Detect which cell encompasses the target text, then output its (x, y) center coordinate. 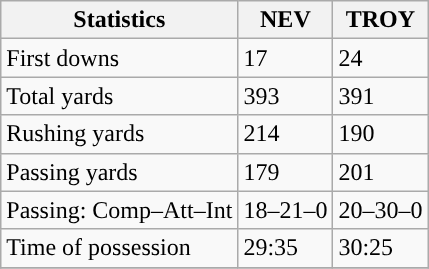
Passing: Comp–Att–Int (120, 210)
Total yards (120, 96)
Time of possession (120, 248)
NEV (286, 20)
Statistics (120, 20)
18–21–0 (286, 210)
393 (286, 96)
30:25 (380, 248)
24 (380, 58)
29:35 (286, 248)
First downs (120, 58)
179 (286, 172)
TROY (380, 20)
20–30–0 (380, 210)
391 (380, 96)
Rushing yards (120, 134)
Passing yards (120, 172)
214 (286, 134)
190 (380, 134)
17 (286, 58)
201 (380, 172)
